Return (x, y) of the center of cell containing provided text 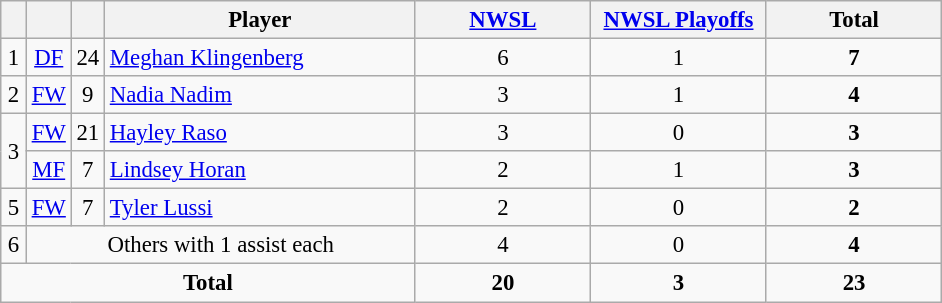
Player (260, 20)
DF (48, 58)
Tyler Lussi (260, 208)
Meghan Klingenberg (260, 58)
20 (503, 283)
21 (88, 133)
9 (88, 95)
5 (14, 208)
24 (88, 58)
23 (854, 283)
MF (48, 170)
Hayley Raso (260, 133)
Others with 1 assist each (220, 245)
NWSL (503, 20)
Lindsey Horan (260, 170)
NWSL Playoffs (679, 20)
Nadia Nadim (260, 95)
